Output the [x, y] coordinate of the center of the cell containing the given text.  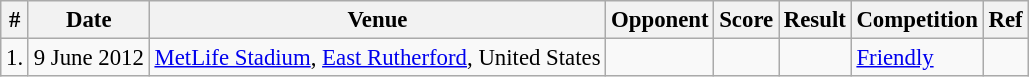
1. [15, 58]
Ref [1006, 20]
Date [88, 20]
Friendly [917, 58]
Venue [378, 20]
Competition [917, 20]
Score [746, 20]
Result [814, 20]
Opponent [660, 20]
# [15, 20]
9 June 2012 [88, 58]
MetLife Stadium, East Rutherford, United States [378, 58]
